Pinpoint the cell where the given text exists, returning its (x, y) midpoint coordinate. 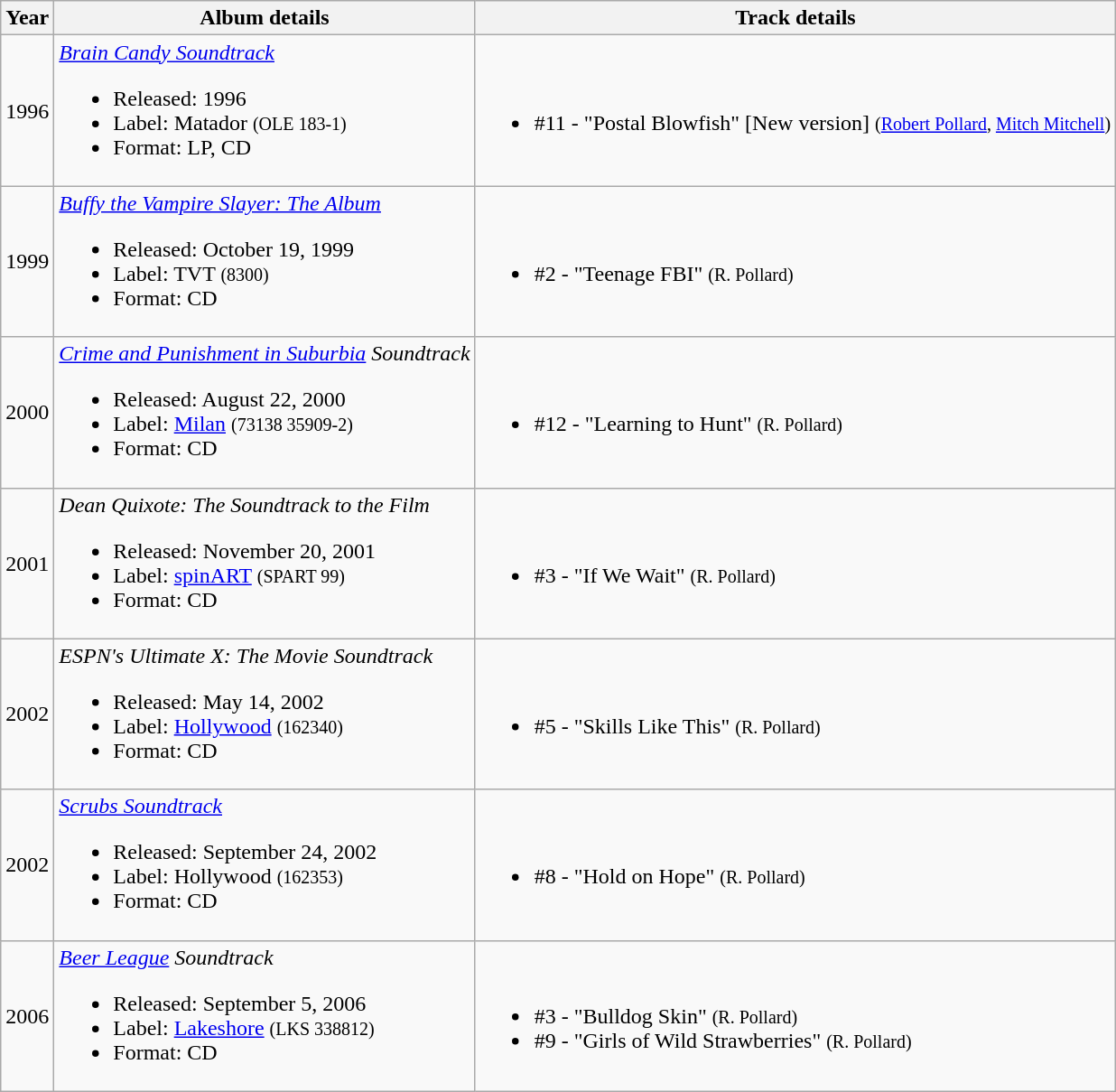
2006 (27, 1015)
Scrubs SoundtrackReleased: September 24, 2002Label: Hollywood (162353)Format: CD (265, 865)
Track details (795, 18)
1999 (27, 262)
2001 (27, 564)
Year (27, 18)
Buffy the Vampire Slayer: The AlbumReleased: October 19, 1999Label: TVT (8300)Format: CD (265, 262)
#2 - "Teenage FBI" (R. Pollard) (795, 262)
1996 (27, 110)
Beer League SoundtrackReleased: September 5, 2006Label: Lakeshore (LKS 338812)Format: CD (265, 1015)
ESPN's Ultimate X: The Movie SoundtrackReleased: May 14, 2002Label: Hollywood (162340)Format: CD (265, 714)
#8 - "Hold on Hope" (R. Pollard) (795, 865)
#3 - "Bulldog Skin" (R. Pollard)#9 - "Girls of Wild Strawberries" (R. Pollard) (795, 1015)
2000 (27, 412)
#5 - "Skills Like This" (R. Pollard) (795, 714)
Dean Quixote: The Soundtrack to the FilmReleased: November 20, 2001Label: spinART (SPART 99)Format: CD (265, 564)
#3 - "If We Wait" (R. Pollard) (795, 564)
#11 - "Postal Blowfish" [New version] (Robert Pollard, Mitch Mitchell) (795, 110)
#12 - "Learning to Hunt" (R. Pollard) (795, 412)
Album details (265, 18)
Brain Candy SoundtrackReleased: 1996Label: Matador (OLE 183-1)Format: LP, CD (265, 110)
Crime and Punishment in Suburbia SoundtrackReleased: August 22, 2000Label: Milan (73138 35909-2)Format: CD (265, 412)
